Pinpoint the cell where the given text exists, returning its [X, Y] midpoint coordinate. 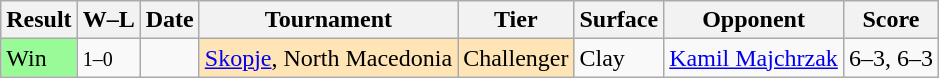
6–3, 6–3 [890, 58]
W–L [108, 20]
Score [890, 20]
1–0 [108, 58]
Surface [619, 20]
Kamil Majchrzak [754, 58]
Result [39, 20]
Challenger [516, 58]
Opponent [754, 20]
Tier [516, 20]
Clay [619, 58]
Date [170, 20]
Win [39, 58]
Tournament [328, 20]
Skopje, North Macedonia [328, 58]
